Extract the (x, y) coordinate from the center of the cell holding the provided text.  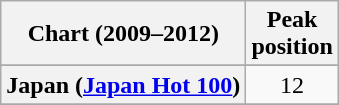
Chart (2009–2012) (124, 34)
Peakposition (292, 34)
Japan (Japan Hot 100) (124, 85)
12 (292, 85)
